Capture the cell that displays the provided text and extract its [X, Y] central coordinate. 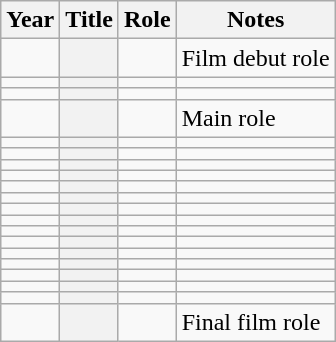
Role [147, 20]
Title [90, 20]
Year [30, 20]
Film debut role [256, 58]
Final film role [256, 322]
Main role [256, 118]
Notes [256, 20]
